Provide the (X, Y) coordinate of the cell's center where the given text is located.  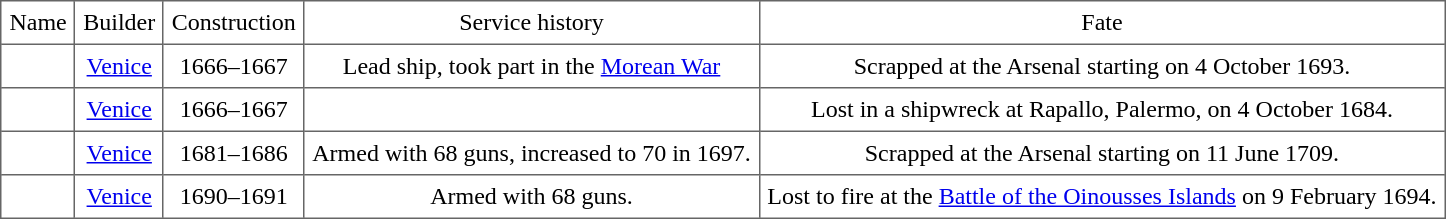
Armed with 68 guns. (532, 197)
Construction (234, 23)
Service history (532, 23)
1690–1691 (234, 197)
Scrapped at the Arsenal starting on 11 June 1709. (1102, 153)
Lead ship, took part in the Morean War (532, 66)
Lost in a shipwreck at Rapallo, Palermo, on 4 October 1684. (1102, 110)
Name (38, 23)
1681–1686 (234, 153)
Scrapped at the Arsenal starting on 4 October 1693. (1102, 66)
Fate (1102, 23)
Armed with 68 guns, increased to 70 in 1697. (532, 153)
Lost to fire at the Battle of the Oinousses Islands on 9 February 1694. (1102, 197)
Builder (119, 23)
